Return the (x, y) coordinate for the center point of the cell that contains the specified text.  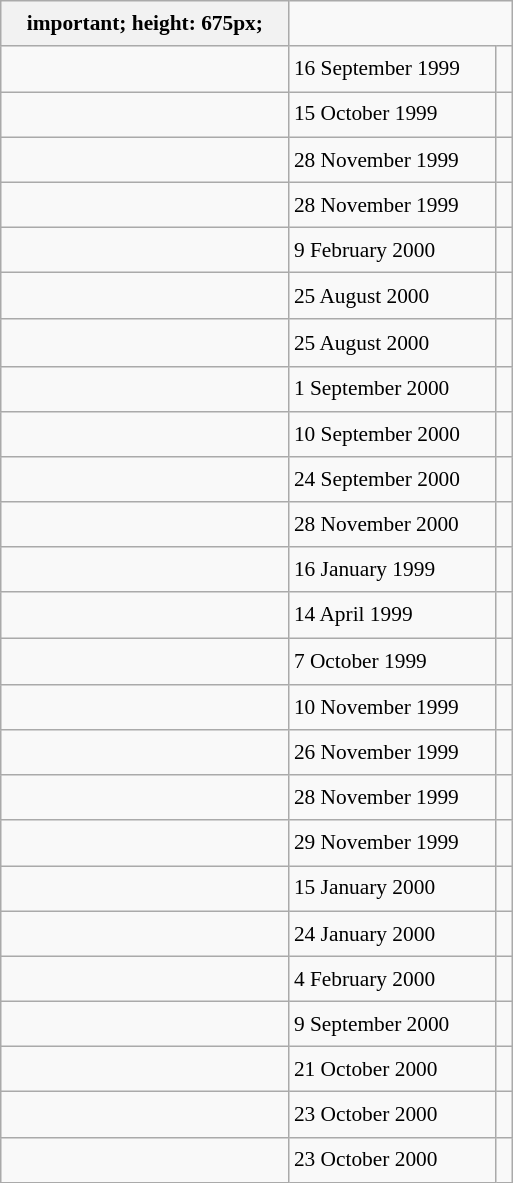
16 September 1999 (392, 68)
4 February 2000 (392, 978)
important; height: 675px; (145, 24)
21 October 2000 (392, 1070)
29 November 1999 (392, 842)
10 November 1999 (392, 706)
28 November 2000 (392, 524)
15 October 1999 (392, 114)
9 September 2000 (392, 1024)
14 April 1999 (392, 614)
9 February 2000 (392, 250)
16 January 1999 (392, 570)
24 January 2000 (392, 934)
24 September 2000 (392, 480)
10 September 2000 (392, 434)
1 September 2000 (392, 388)
26 November 1999 (392, 752)
7 October 1999 (392, 662)
15 January 2000 (392, 888)
